Search for the cell housing the specified text and yield its [x, y] center coordinate. 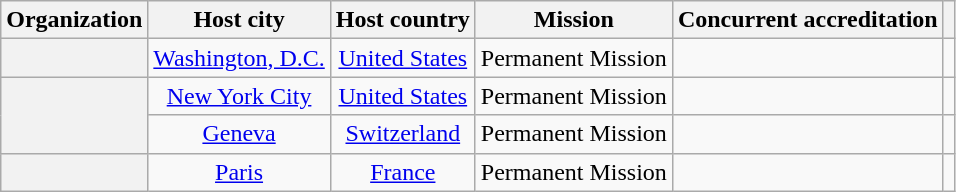
Concurrent accreditation [808, 20]
Host country [402, 20]
Geneva [239, 134]
Switzerland [402, 134]
Washington, D.C. [239, 58]
France [402, 172]
Organization [74, 20]
Paris [239, 172]
New York City [239, 96]
Host city [239, 20]
Mission [574, 20]
